Extract the [x, y] coordinate from the center of the cell holding the provided text.  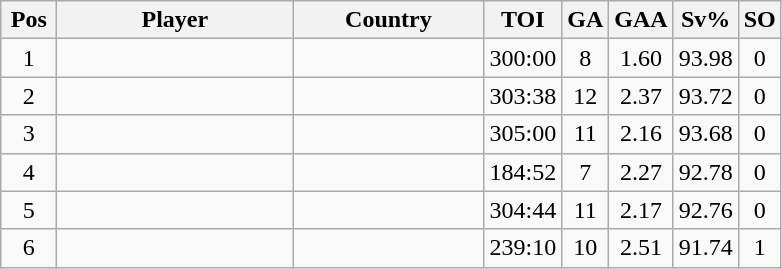
Sv% [706, 20]
2 [29, 96]
2.16 [641, 134]
303:38 [523, 96]
Pos [29, 20]
Player [175, 20]
8 [586, 58]
10 [586, 248]
2.37 [641, 96]
93.68 [706, 134]
1.60 [641, 58]
6 [29, 248]
2.51 [641, 248]
12 [586, 96]
92.78 [706, 172]
5 [29, 210]
2.17 [641, 210]
93.72 [706, 96]
92.76 [706, 210]
7 [586, 172]
SO [760, 20]
304:44 [523, 210]
2.27 [641, 172]
4 [29, 172]
93.98 [706, 58]
91.74 [706, 248]
GAA [641, 20]
GA [586, 20]
3 [29, 134]
239:10 [523, 248]
184:52 [523, 172]
TOI [523, 20]
Country [388, 20]
300:00 [523, 58]
305:00 [523, 134]
